Return the (X, Y) coordinate for the center point of the cell that contains the specified text.  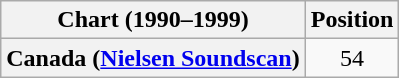
Canada (Nielsen Soundscan) (153, 58)
Position (352, 20)
Chart (1990–1999) (153, 20)
54 (352, 58)
